Return the [X, Y] coordinate for the center point of the cell that contains the specified text.  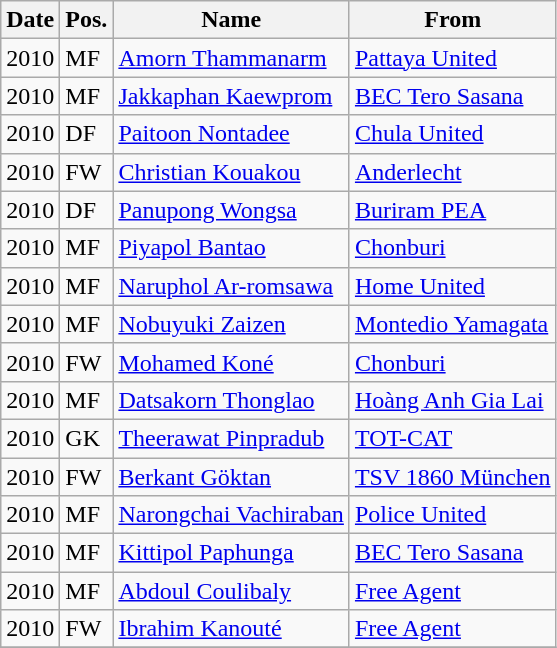
Abdoul Coulibaly [232, 591]
Pattaya United [452, 58]
Anderlecht [452, 172]
Panupong Wongsa [232, 210]
TOT-CAT [452, 438]
TSV 1860 München [452, 477]
Berkant Göktan [232, 477]
Mohamed Koné [232, 362]
Christian Kouakou [232, 172]
Amorn Thammanarm [232, 58]
From [452, 20]
Buriram PEA [452, 210]
Montedio Yamagata [452, 324]
Police United [452, 515]
Ibrahim Kanouté [232, 629]
Jakkaphan Kaewprom [232, 96]
GK [86, 438]
Date [30, 20]
Piyapol Bantao [232, 248]
Paitoon Nontadee [232, 134]
Kittipol Paphunga [232, 553]
Narongchai Vachiraban [232, 515]
Datsakorn Thonglao [232, 400]
Pos. [86, 20]
Theerawat Pinpradub [232, 438]
Nobuyuki Zaizen [232, 324]
Naruphol Ar-romsawa [232, 286]
Home United [452, 286]
Chula United [452, 134]
Hoàng Anh Gia Lai [452, 400]
Name [232, 20]
